From the cell containing the given text, extract its center point as (x, y) coordinate. 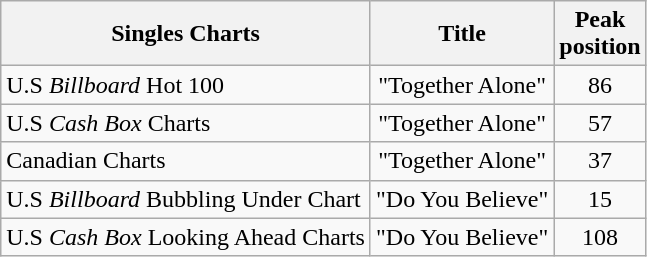
Singles Charts (186, 34)
U.S Cash Box Looking Ahead Charts (186, 237)
15 (600, 199)
U.S Cash Box Charts (186, 123)
Title (462, 34)
U.S Billboard Bubbling Under Chart (186, 199)
U.S Billboard Hot 100 (186, 85)
Canadian Charts (186, 161)
37 (600, 161)
57 (600, 123)
86 (600, 85)
108 (600, 237)
Peakposition (600, 34)
